Detect which cell encompasses the target text, then output its (x, y) center coordinate. 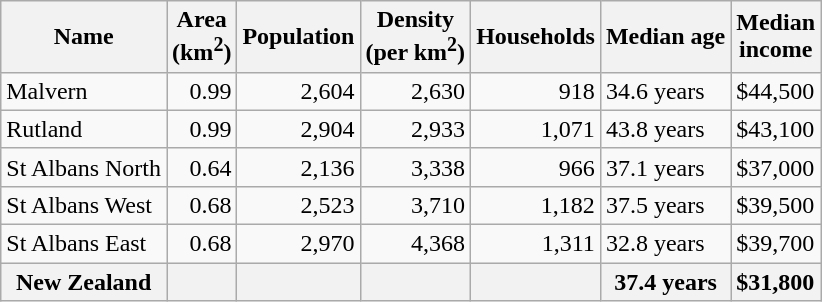
Name (84, 37)
2,136 (298, 167)
34.6 years (665, 91)
32.8 years (665, 244)
918 (536, 91)
St Albans East (84, 244)
Households (536, 37)
St Albans West (84, 205)
$39,700 (776, 244)
$43,100 (776, 129)
$44,500 (776, 91)
1,071 (536, 129)
2,970 (298, 244)
Population (298, 37)
43.8 years (665, 129)
966 (536, 167)
2,604 (298, 91)
Area(km2) (201, 37)
$37,000 (776, 167)
Medianincome (776, 37)
Rutland (84, 129)
St Albans North (84, 167)
4,368 (416, 244)
37.5 years (665, 205)
2,630 (416, 91)
2,933 (416, 129)
1,311 (536, 244)
1,182 (536, 205)
37.4 years (665, 282)
$39,500 (776, 205)
New Zealand (84, 282)
Density(per km2) (416, 37)
0.64 (201, 167)
3,338 (416, 167)
3,710 (416, 205)
Malvern (84, 91)
2,904 (298, 129)
37.1 years (665, 167)
$31,800 (776, 282)
2,523 (298, 205)
Median age (665, 37)
